Extract the [x, y] coordinate from the center of the cell holding the provided text.  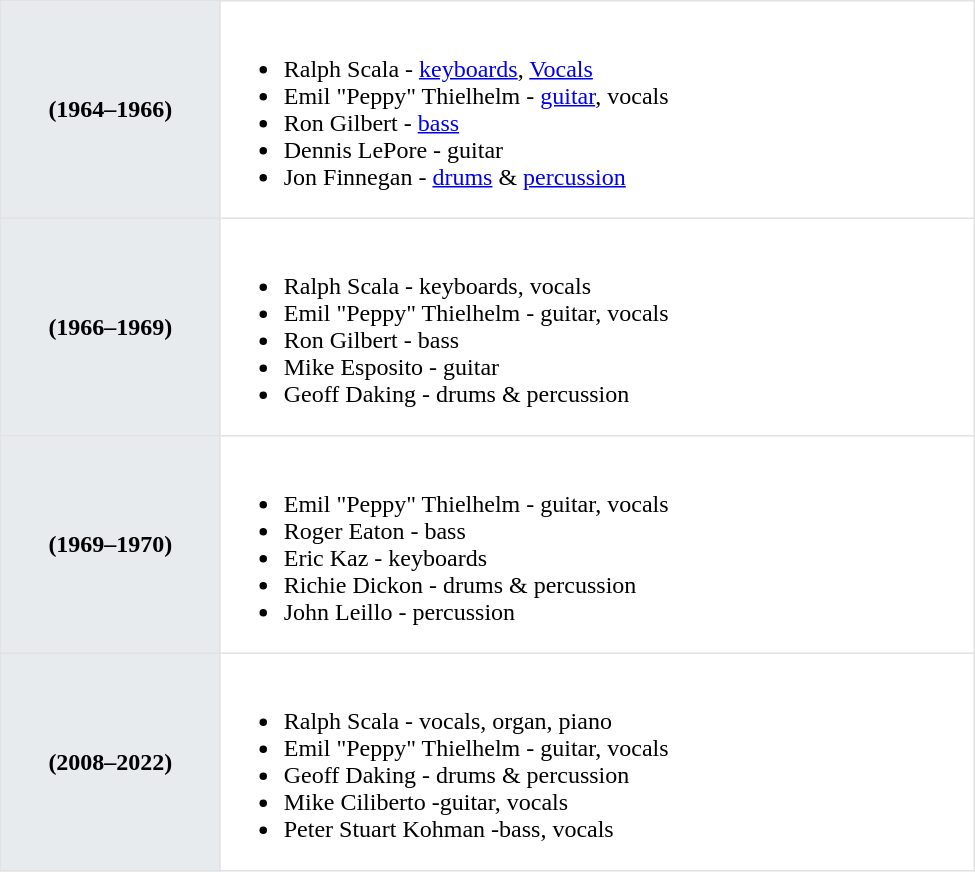
(1969–1970) [110, 545]
(1966–1969) [110, 327]
Emil "Peppy" Thielhelm - guitar, vocalsRoger Eaton - bassEric Kaz - keyboardsRichie Dickon - drums & percussionJohn Leillo - percussion [597, 545]
Ralph Scala - keyboards, vocalsEmil "Peppy" Thielhelm - guitar, vocalsRon Gilbert - bassMike Esposito - guitarGeoff Daking - drums & percussion [597, 327]
(2008–2022) [110, 762]
(1964–1966) [110, 110]
Ralph Scala - keyboards, VocalsEmil "Peppy" Thielhelm - guitar, vocalsRon Gilbert - bassDennis LePore - guitarJon Finnegan - drums & percussion [597, 110]
